Search for the cell housing the specified text and yield its (X, Y) center coordinate. 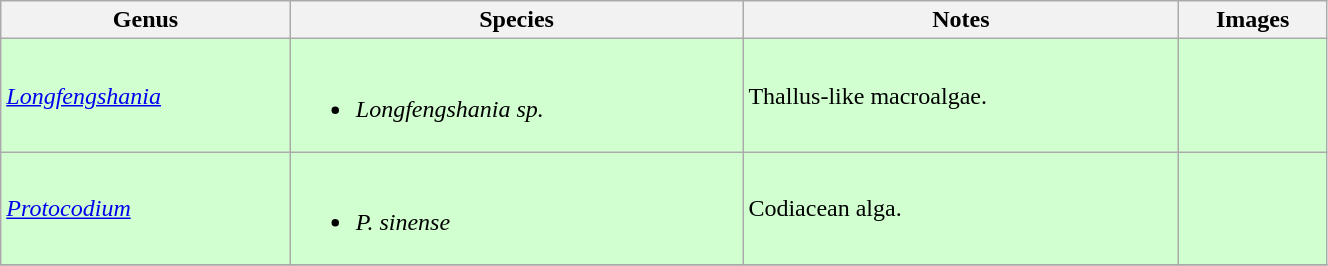
Longfengshania (146, 96)
Protocodium (146, 208)
Species (516, 20)
P. sinense (516, 208)
Notes (961, 20)
Thallus-like macroalgae. (961, 96)
Images (1252, 20)
Longfengshania sp. (516, 96)
Genus (146, 20)
Codiacean alga. (961, 208)
